Scan for the cell matching the given text and deliver its (X, Y) coordinate at center. 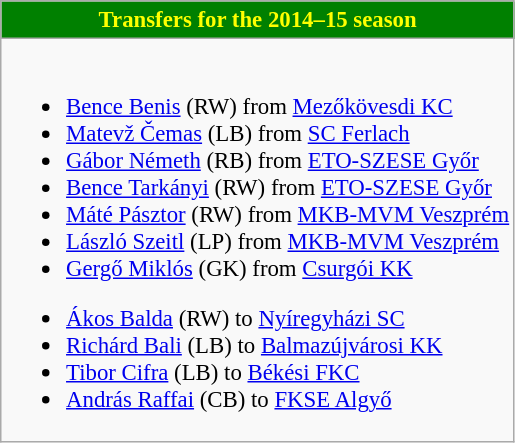
Transfers for the 2014–15 season (258, 20)
